Find where the given text appears and provide that cell's center as [X, Y] coordinate. 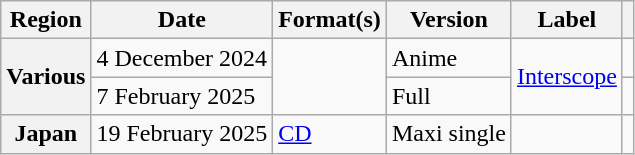
Maxi single [448, 134]
Version [448, 20]
Format(s) [330, 20]
Label [566, 20]
Region [46, 20]
4 December 2024 [182, 58]
Full [448, 96]
CD [330, 134]
Anime [448, 58]
Interscope [566, 77]
Japan [46, 134]
Various [46, 77]
Date [182, 20]
19 February 2025 [182, 134]
7 February 2025 [182, 96]
